For the text-containing cell, return its midpoint in (x, y) coordinate format. 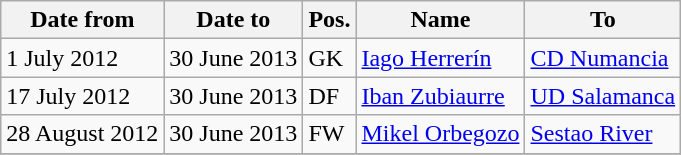
Iban Zubiaurre (440, 96)
28 August 2012 (82, 134)
Mikel Orbegozo (440, 134)
1 July 2012 (82, 58)
To (603, 20)
Iago Herrerín (440, 58)
GK (330, 58)
CD Numancia (603, 58)
FW (330, 134)
Date from (82, 20)
UD Salamanca (603, 96)
Name (440, 20)
DF (330, 96)
17 July 2012 (82, 96)
Date to (234, 20)
Sestao River (603, 134)
Pos. (330, 20)
